Extract the (x, y) coordinate from the center of the cell holding the provided text.  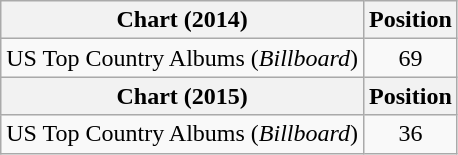
69 (411, 58)
Chart (2014) (182, 20)
Chart (2015) (182, 96)
36 (411, 134)
